Locate the cell with the specified text and output its (X, Y) center coordinate. 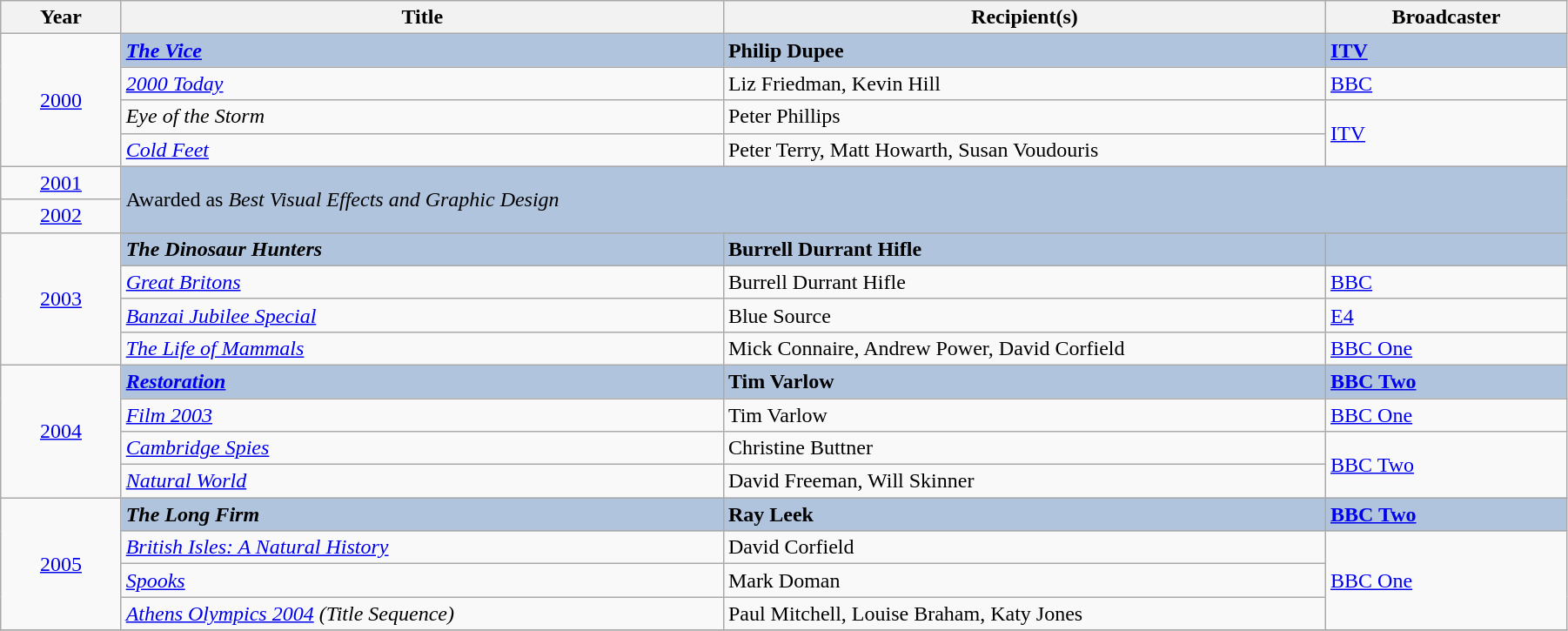
Paul Mitchell, Louise Braham, Katy Jones (1024, 614)
2000 (61, 100)
Liz Friedman, Kevin Hill (1024, 84)
2000 Today (422, 84)
The Long Firm (422, 514)
Great Britons (422, 282)
Blue Source (1024, 315)
The Life of Mammals (422, 348)
The Vice (422, 50)
Natural World (422, 481)
2003 (61, 299)
Broadcaster (1446, 17)
Athens Olympics 2004 (Title Sequence) (422, 614)
Peter Phillips (1024, 117)
Mark Doman (1024, 581)
Cold Feet (422, 150)
Eye of the Storm (422, 117)
Awarded as Best Visual Effects and Graphic Design (844, 199)
David Corfield (1024, 547)
Ray Leek (1024, 514)
E4 (1446, 315)
Year (61, 17)
Restoration (422, 381)
David Freeman, Will Skinner (1024, 481)
The Dinosaur Hunters (422, 249)
Philip Dupee (1024, 50)
Cambridge Spies (422, 448)
Spooks (422, 581)
British Isles: A Natural History (422, 547)
2004 (61, 431)
Title (422, 17)
Mick Connaire, Andrew Power, David Corfield (1024, 348)
Christine Buttner (1024, 448)
Film 2003 (422, 415)
Peter Terry, Matt Howarth, Susan Voudouris (1024, 150)
Recipient(s) (1024, 17)
2001 (61, 183)
2002 (61, 216)
Banzai Jubilee Special (422, 315)
2005 (61, 564)
